Identify which cell holds the provided text, then report its (X, Y) central coordinate. 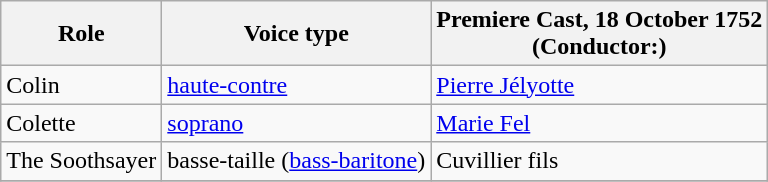
Cuvillier fils (600, 161)
Pierre Jélyotte (600, 85)
The Soothsayer (82, 161)
Voice type (296, 34)
Premiere Cast, 18 October 1752(Conductor:) (600, 34)
basse-taille (bass-baritone) (296, 161)
soprano (296, 123)
Colette (82, 123)
Marie Fel (600, 123)
haute-contre (296, 85)
Role (82, 34)
Colin (82, 85)
